Extract the (X, Y) coordinate from the center of the cell holding the provided text.  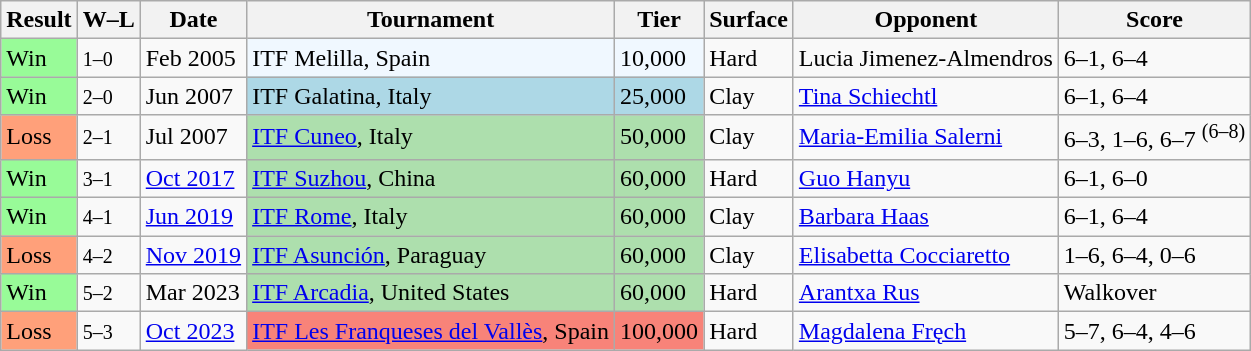
6–1, 6–0 (1154, 178)
Tournament (431, 20)
4–1 (108, 217)
Tier (660, 20)
ITF Melilla, Spain (431, 58)
2–1 (108, 138)
6–3, 1–6, 6–7 (6–8) (1154, 138)
ITF Suzhou, China (431, 178)
5–7, 6–4, 4–6 (1154, 331)
Jun 2007 (193, 96)
Opponent (926, 20)
Barbara Haas (926, 217)
50,000 (660, 138)
1–6, 6–4, 0–6 (1154, 255)
Magdalena Fręch (926, 331)
ITF Galatina, Italy (431, 96)
100,000 (660, 331)
Lucia Jimenez-Almendros (926, 58)
10,000 (660, 58)
Jul 2007 (193, 138)
Mar 2023 (193, 293)
Surface (749, 20)
Arantxa Rus (926, 293)
Result (39, 20)
25,000 (660, 96)
Tina Schiechtl (926, 96)
ITF Asunción, Paraguay (431, 255)
3–1 (108, 178)
Jun 2019 (193, 217)
Score (1154, 20)
Maria-Emilia Salerni (926, 138)
Oct 2023 (193, 331)
Elisabetta Cocciaretto (926, 255)
ITF Arcadia, United States (431, 293)
ITF Les Franqueses del Vallès, Spain (431, 331)
Walkover (1154, 293)
5–2 (108, 293)
ITF Rome, Italy (431, 217)
Nov 2019 (193, 255)
1–0 (108, 58)
Date (193, 20)
2–0 (108, 96)
W–L (108, 20)
Guo Hanyu (926, 178)
ITF Cuneo, Italy (431, 138)
4–2 (108, 255)
Oct 2017 (193, 178)
Feb 2005 (193, 58)
5–3 (108, 331)
